Capture the cell that displays the provided text and extract its [X, Y] central coordinate. 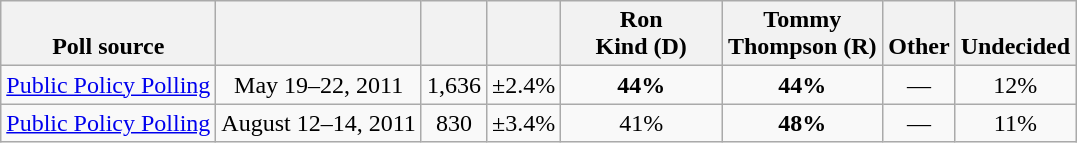
May 19–22, 2011 [319, 85]
August 12–14, 2011 [319, 123]
11% [1015, 123]
RonKind (D) [642, 34]
Poll source [108, 34]
TommyThompson (R) [802, 34]
12% [1015, 85]
Undecided [1015, 34]
830 [454, 123]
1,636 [454, 85]
±2.4% [523, 85]
±3.4% [523, 123]
48% [802, 123]
41% [642, 123]
Other [919, 34]
